Return [x, y] of the center of cell containing provided text 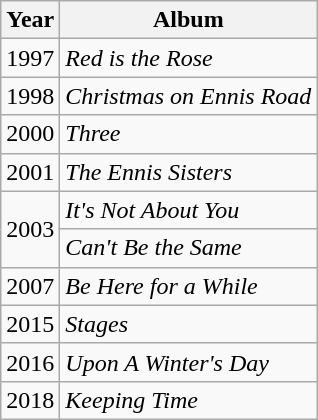
1997 [30, 58]
2003 [30, 229]
The Ennis Sisters [188, 172]
2018 [30, 400]
Red is the Rose [188, 58]
Album [188, 20]
2016 [30, 362]
Upon A Winter's Day [188, 362]
1998 [30, 96]
It's Not About You [188, 210]
2001 [30, 172]
Keeping Time [188, 400]
Year [30, 20]
2007 [30, 286]
Stages [188, 324]
2015 [30, 324]
Can't Be the Same [188, 248]
2000 [30, 134]
Be Here for a While [188, 286]
Christmas on Ennis Road [188, 96]
Three [188, 134]
